From the cell containing the given text, extract its center point as (x, y) coordinate. 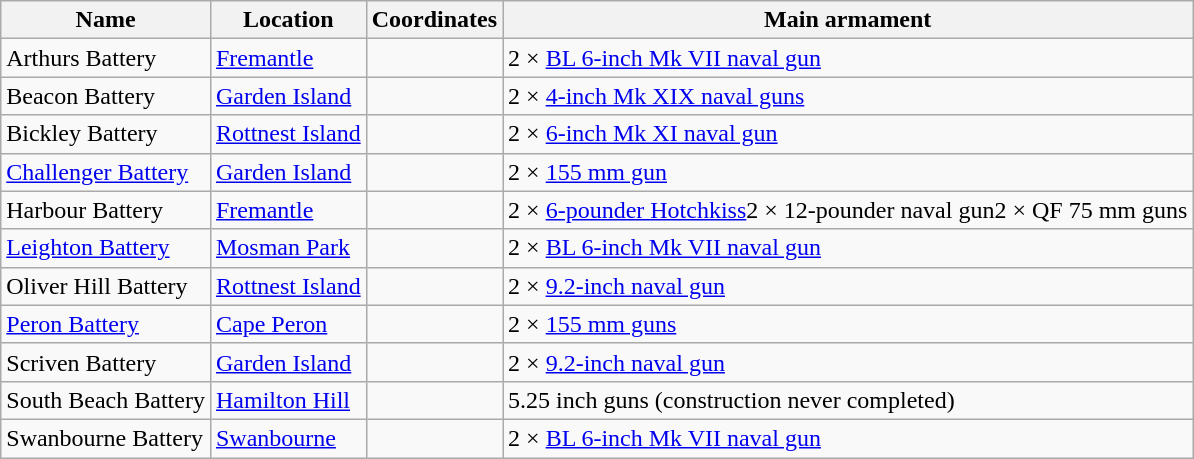
5.25 inch guns (construction never completed) (848, 400)
Mosman Park (288, 248)
Location (288, 20)
Oliver Hill Battery (106, 286)
Harbour Battery (106, 210)
2 × 6-inch Mk XI naval gun (848, 134)
Challenger Battery (106, 172)
Swanbourne Battery (106, 438)
Name (106, 20)
South Beach Battery (106, 400)
Hamilton Hill (288, 400)
Peron Battery (106, 324)
Scriven Battery (106, 362)
Swanbourne (288, 438)
Arthurs Battery (106, 58)
2 × 155 mm gun (848, 172)
Bickley Battery (106, 134)
2 × 155 mm guns (848, 324)
Beacon Battery (106, 96)
2 × 4-inch Mk XIX naval guns (848, 96)
Leighton Battery (106, 248)
Main armament (848, 20)
Cape Peron (288, 324)
2 × 6-pounder Hotchkiss2 × 12-pounder naval gun2 × QF 75 mm guns (848, 210)
Coordinates (434, 20)
